Provide the [X, Y] coordinate of the cell's center where the given text is located.  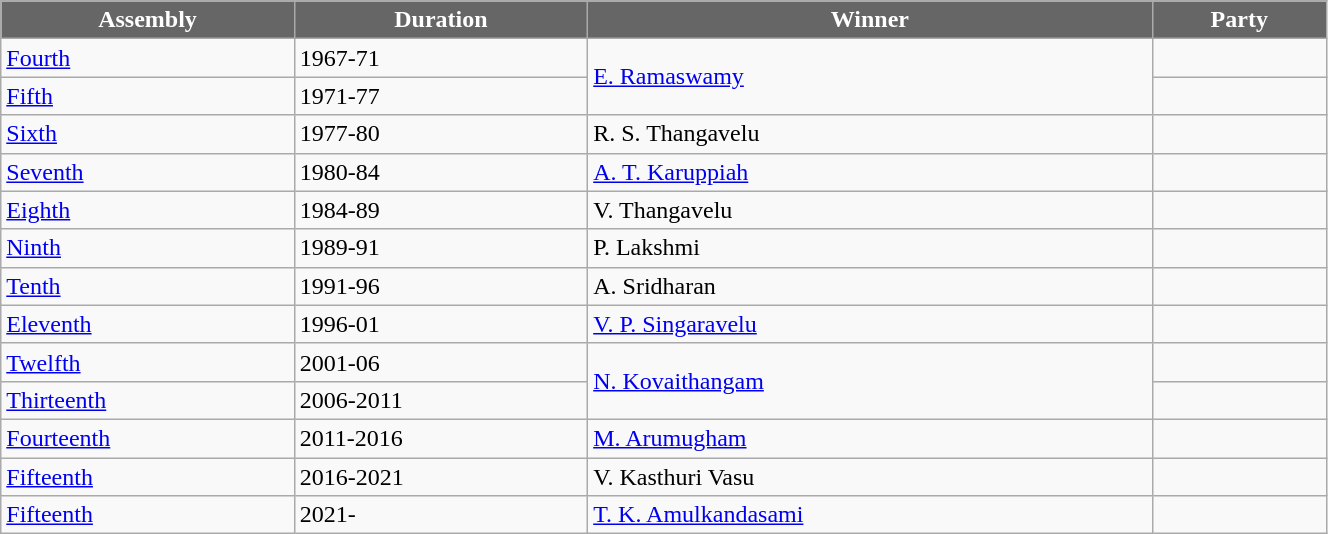
2001-06 [440, 362]
1977-80 [440, 134]
1989-91 [440, 248]
Winner [870, 20]
1967-71 [440, 58]
Fifth [148, 96]
V. P. Singaravelu [870, 324]
A. Sridharan [870, 286]
Assembly [148, 20]
1971-77 [440, 96]
A. T. Karuppiah [870, 172]
Eleventh [148, 324]
1984-89 [440, 210]
Party [1239, 20]
Fourteenth [148, 438]
Sixth [148, 134]
1991-96 [440, 286]
Thirteenth [148, 400]
V. Thangavelu [870, 210]
Duration [440, 20]
R. S. Thangavelu [870, 134]
1996-01 [440, 324]
2006-2011 [440, 400]
2011-2016 [440, 438]
V. Kasthuri Vasu [870, 477]
Tenth [148, 286]
Ninth [148, 248]
Twelfth [148, 362]
E. Ramaswamy [870, 77]
P. Lakshmi [870, 248]
M. Arumugham [870, 438]
N. Kovaithangam [870, 381]
T. K. Amulkandasami [870, 515]
Eighth [148, 210]
2016-2021 [440, 477]
1980-84 [440, 172]
2021- [440, 515]
Fourth [148, 58]
Seventh [148, 172]
